From the cell containing the given text, extract its center point as [x, y] coordinate. 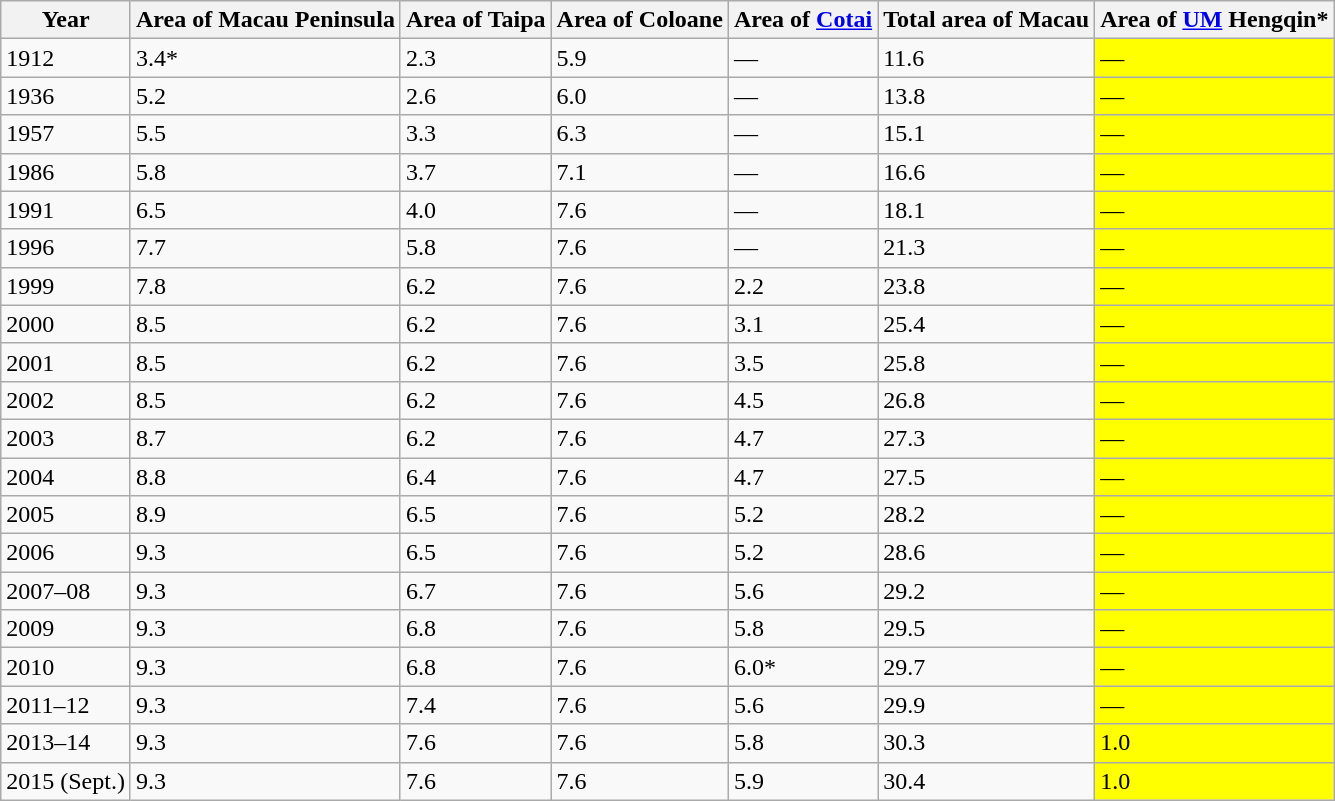
Area of Taipa [476, 20]
2004 [66, 477]
30.3 [986, 743]
3.7 [476, 172]
30.4 [986, 781]
5.5 [265, 134]
29.2 [986, 591]
21.3 [986, 248]
2013–14 [66, 743]
1912 [66, 58]
Area of UM Hengqin* [1214, 20]
2.2 [802, 286]
4.5 [802, 400]
2.3 [476, 58]
2.6 [476, 96]
29.7 [986, 667]
8.8 [265, 477]
25.8 [986, 362]
6.0 [640, 96]
6.4 [476, 477]
1957 [66, 134]
28.2 [986, 515]
6.3 [640, 134]
8.9 [265, 515]
3.3 [476, 134]
2003 [66, 438]
1936 [66, 96]
2000 [66, 324]
29.9 [986, 705]
2005 [66, 515]
3.5 [802, 362]
3.4* [265, 58]
7.4 [476, 705]
27.5 [986, 477]
18.1 [986, 210]
7.1 [640, 172]
8.7 [265, 438]
25.4 [986, 324]
7.7 [265, 248]
6.7 [476, 591]
1991 [66, 210]
2002 [66, 400]
Year [66, 20]
Area of Macau Peninsula [265, 20]
6.0* [802, 667]
2010 [66, 667]
15.1 [986, 134]
28.6 [986, 553]
29.5 [986, 629]
7.8 [265, 286]
23.8 [986, 286]
2011–12 [66, 705]
1996 [66, 248]
2009 [66, 629]
2007–08 [66, 591]
1999 [66, 286]
26.8 [986, 400]
11.6 [986, 58]
2001 [66, 362]
13.8 [986, 96]
Area of Cotai [802, 20]
3.1 [802, 324]
Area of Coloane [640, 20]
27.3 [986, 438]
4.0 [476, 210]
Total area of Macau [986, 20]
2006 [66, 553]
2015 (Sept.) [66, 781]
16.6 [986, 172]
1986 [66, 172]
